Locate the cell with the specified text and output its [X, Y] center coordinate. 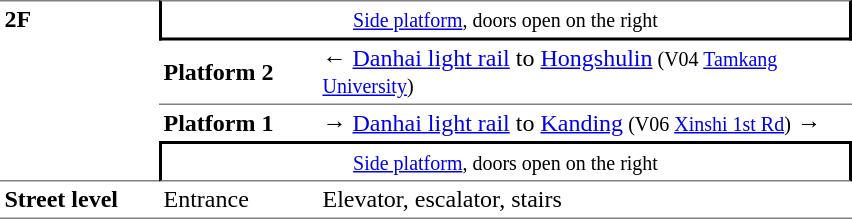
Platform 1 [238, 123]
Platform 2 [238, 72]
2F [80, 91]
← Danhai light rail to Hongshulin (V04 Tamkang University) [585, 72]
→ Danhai light rail to Kanding (V06 Xinshi 1st Rd) → [585, 123]
